For the text-containing cell, return its midpoint in [x, y] coordinate format. 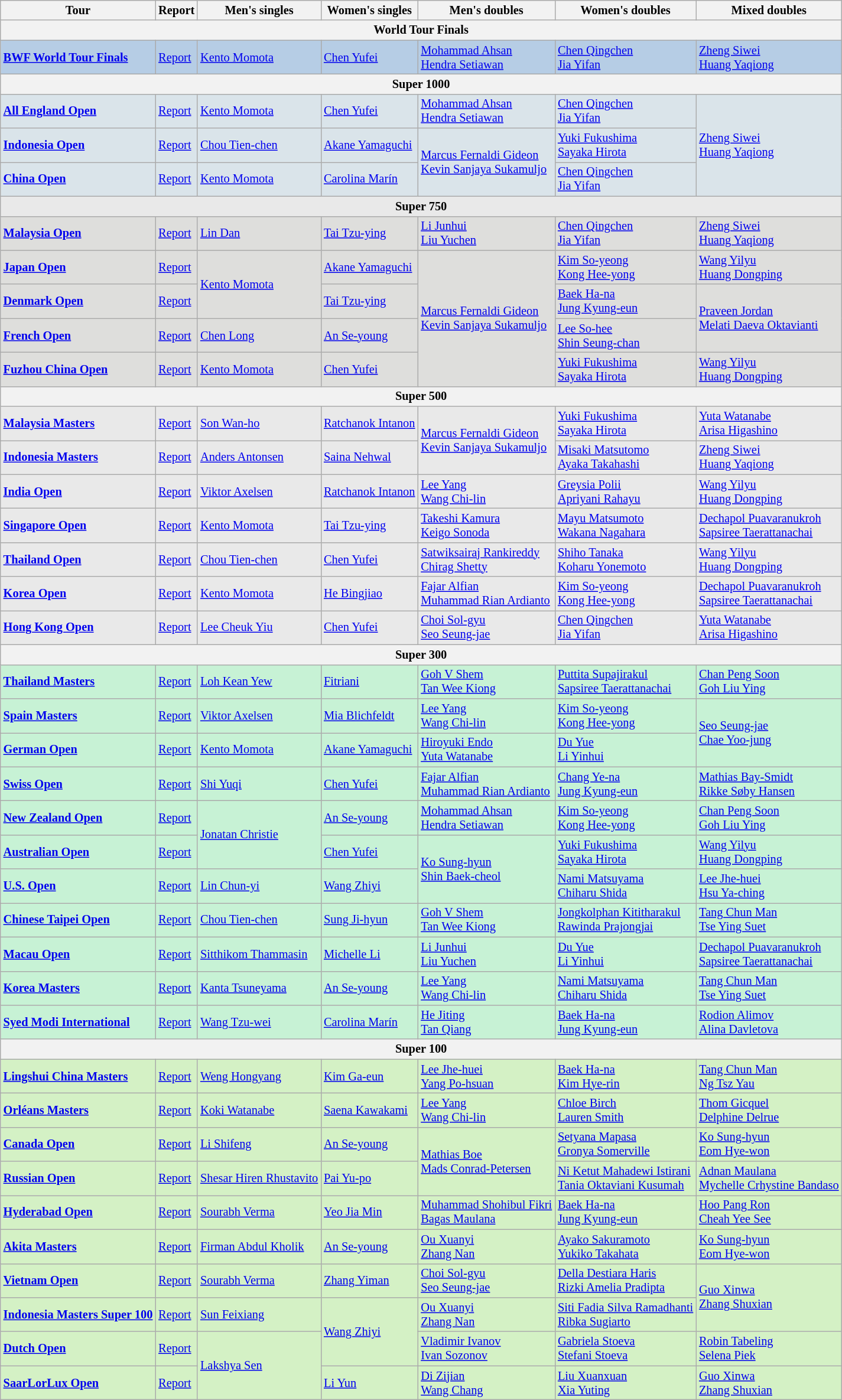
Indonesia Open [78, 145]
Fuzhou China Open [78, 369]
Son Wan-ho [259, 424]
Robin Tabeling Selena Piek [769, 1349]
Malaysia Masters [78, 424]
Mathias Boe Mads Conrad-Petersen [486, 1161]
Takeshi Kamura Keigo Sonoda [486, 525]
Muhammad Shohibul Fikri Bagas Maulana [486, 1212]
Anders Antonsen [259, 457]
Sung Ji-hyun [369, 920]
Tang Chun Man Ng Tsz Yau [769, 1076]
Tour [78, 10]
Lee Jhe-huei Hsu Ya-ching [769, 886]
Seo Seung-jae Chae Yoo-jung [769, 732]
Baek Ha-na Kim Hye-rin [625, 1076]
Super 750 [421, 206]
World Tour Finals [421, 30]
Mia Blichfeldt [369, 715]
Hoo Pang Ron Cheah Yee See [769, 1212]
BWF World Tour Finals [78, 57]
Thailand Open [78, 559]
Akita Masters [78, 1246]
Greysia Polii Apriyani Rahayu [625, 491]
Koki Watanabe [259, 1110]
Super 500 [421, 396]
All England Open [78, 111]
Lee So-hee Shin Seung-chan [625, 336]
Kanta Tsuneyama [259, 988]
Mathias Bay-Smidt Rikke Søby Hansen [769, 784]
Thailand Masters [78, 682]
Swiss Open [78, 784]
Gabriela Stoeva Stefani Stoeva [625, 1349]
Super 300 [421, 655]
SaarLorLux Open [78, 1383]
Mixed doubles [769, 10]
Korea Open [78, 594]
Rodion Alimov Alina Davletova [769, 1022]
Ni Ketut Mahadewi Istirani Tania Oktaviani Kusumah [625, 1178]
Firman Abdul Kholik [259, 1246]
Thom Gicquel Delphine Delrue [769, 1110]
Vietnam Open [78, 1281]
Men's singles [259, 10]
Singapore Open [78, 525]
U.S. Open [78, 886]
Hiroyuki Endo Yuta Watanabe [486, 750]
Super 1000 [421, 84]
Li Yun [369, 1383]
Orléans Masters [78, 1110]
Lee Cheuk Yiu [259, 627]
Macau Open [78, 954]
Lingshui China Masters [78, 1076]
Ayako Sakuramoto Yukiko Takahata [625, 1246]
German Open [78, 750]
He Bingjiao [369, 594]
Women's singles [369, 10]
He Jiting Tan Qiang [486, 1022]
Lin Dan [259, 233]
Denmark Open [78, 301]
French Open [78, 336]
Korea Masters [78, 988]
Syed Modi International [78, 1022]
Hong Kong Open [78, 627]
Russian Open [78, 1178]
Liu Xuanxuan Xia Yuting [625, 1383]
Shiho Tanaka Koharu Yonemoto [625, 559]
Adnan Maulana Mychelle Crhystine Bandaso [769, 1178]
Wang Tzu-wei [259, 1022]
Canada Open [78, 1144]
Lin Chun-yi [259, 886]
Yeo Jia Min [369, 1212]
Fitriani [369, 682]
Spain Masters [78, 715]
Loh Kean Yew [259, 682]
New Zealand Open [78, 818]
Saina Nehwal [369, 457]
Della Destiara Haris Rizki Amelia Pradipta [625, 1281]
Li Shifeng [259, 1144]
Zhang Yiman [369, 1281]
Japan Open [78, 267]
Indonesia Masters Super 100 [78, 1314]
China Open [78, 179]
Australian Open [78, 852]
Setyana Mapasa Gronya Somerville [625, 1144]
Shi Yuqi [259, 784]
Chloe Birch Lauren Smith [625, 1110]
Vladimir Ivanov Ivan Sozonov [486, 1349]
Kim Ga-eun [369, 1076]
Hyderabad Open [78, 1212]
Michelle Li [369, 954]
Siti Fadia Silva Ramadhanti Ribka Sugiarto [625, 1314]
Puttita Supajirakul Sapsiree Taerattanachai [625, 682]
Women's doubles [625, 10]
Chang Ye-na Jung Kyung-eun [625, 784]
Jongkolphan Kititharakul Rawinda Prajongjai [625, 920]
Pai Yu-po [369, 1178]
India Open [78, 491]
Jonatan Christie [259, 834]
Chinese Taipei Open [78, 920]
Praveen Jordan Melati Daeva Oktavianti [769, 318]
Dutch Open [78, 1349]
Satwiksairaj Rankireddy Chirag Shetty [486, 559]
Di Zijian Wang Chang [486, 1383]
Indonesia Masters [78, 457]
Mayu Matsumoto Wakana Nagahara [625, 525]
Men's doubles [486, 10]
Ko Sung-hyun Shin Baek-cheol [486, 868]
Sitthikom Thammasin [259, 954]
Weng Hongyang [259, 1076]
Super 100 [421, 1049]
Lee Jhe-huei Yang Po-hsuan [486, 1076]
Shesar Hiren Rhustavito [259, 1178]
Misaki Matsutomo Ayaka Takahashi [625, 457]
Lakshya Sen [259, 1366]
Chen Long [259, 336]
Malaysia Open [78, 233]
Sun Feixiang [259, 1314]
Saena Kawakami [369, 1110]
